Locate the cell with the specified text and output its (x, y) center coordinate. 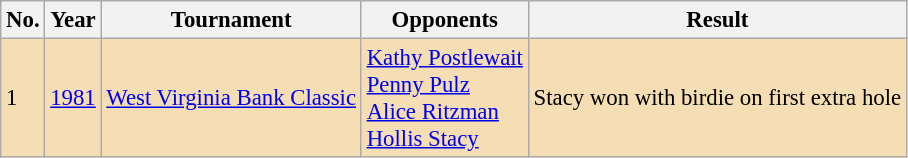
Kathy Postlewait Penny Pulz Alice Ritzman Hollis Stacy (444, 98)
1981 (73, 98)
Result (717, 20)
Year (73, 20)
No. (23, 20)
West Virginia Bank Classic (231, 98)
Opponents (444, 20)
1 (23, 98)
Stacy won with birdie on first extra hole (717, 98)
Tournament (231, 20)
